Extract the [x, y] coordinate from the center of the cell holding the provided text.  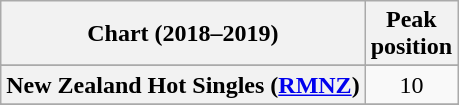
Peakposition [411, 34]
New Zealand Hot Singles (RMNZ) [183, 85]
Chart (2018–2019) [183, 34]
10 [411, 85]
